Determine the (x, y) coordinate at the center of the cell enclosing the given text.  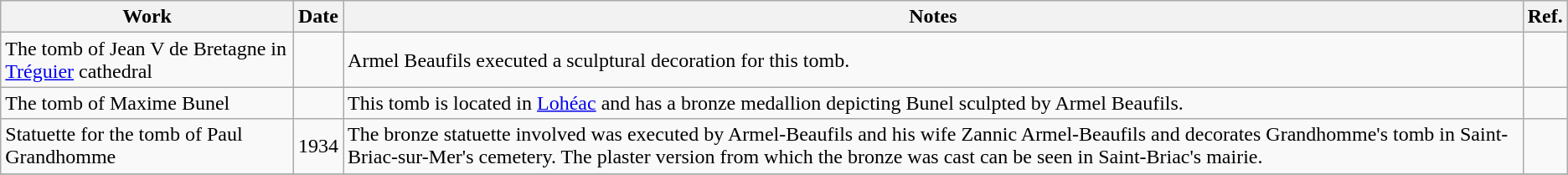
1934 (318, 146)
The tomb of Jean V de Bretagne in Tréguier cathedral (147, 60)
Statuette for the tomb of Paul Grandhomme (147, 146)
Notes (933, 17)
Ref. (1545, 17)
Work (147, 17)
Date (318, 17)
The tomb of Maxime Bunel (147, 103)
Armel Beaufils executed a sculptural decoration for this tomb. (933, 60)
This tomb is located in Lohéac and has a bronze medallion depicting Bunel sculpted by Armel Beaufils. (933, 103)
